Extract the (X, Y) coordinate from the center of the cell holding the provided text.  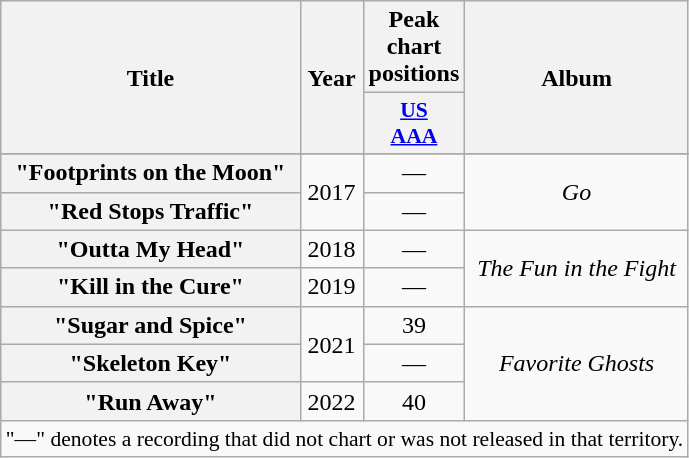
"Skeleton Key" (150, 363)
Title (150, 78)
"Footprints on the Moon" (150, 173)
The Fun in the Fight (576, 268)
40 (414, 401)
"—" denotes a recording that did not chart or was not released in that territory. (345, 438)
Album (576, 78)
Go (576, 192)
"Outta My Head" (150, 249)
2021 (332, 344)
"Run Away" (150, 401)
2022 (332, 401)
2019 (332, 287)
USAAA (414, 124)
Peak chart positions (414, 47)
2017 (332, 192)
2018 (332, 249)
"Sugar and Spice" (150, 325)
Favorite Ghosts (576, 363)
"Red Stops Traffic" (150, 211)
39 (414, 325)
Year (332, 78)
"Kill in the Cure" (150, 287)
